Return the (x, y) coordinate for the center point of the cell that contains the specified text.  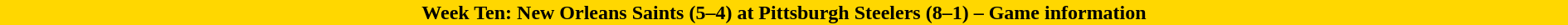
Week Ten: New Orleans Saints (5–4) at Pittsburgh Steelers (8–1) – Game information (784, 12)
